Pinpoint the cell where the given text exists, returning its [X, Y] midpoint coordinate. 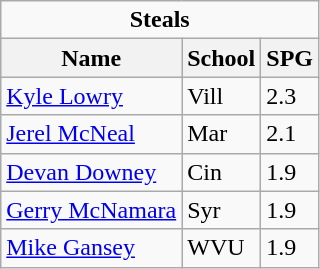
Name [92, 58]
Jerel McNeal [92, 134]
School [222, 58]
2.1 [290, 134]
Kyle Lowry [92, 96]
Cin [222, 172]
Gerry McNamara [92, 210]
Devan Downey [92, 172]
Steals [160, 20]
SPG [290, 58]
Mike Gansey [92, 248]
2.3 [290, 96]
WVU [222, 248]
Mar [222, 134]
Vill [222, 96]
Syr [222, 210]
